Determine the (X, Y) coordinate at the center of the cell enclosing the given text.  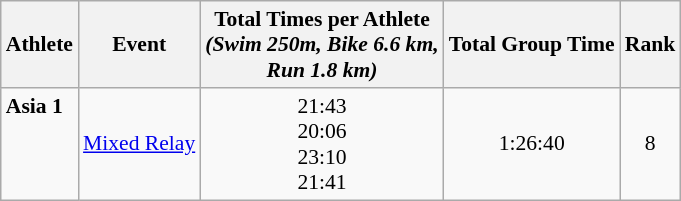
1:26:40 (532, 144)
Mixed Relay (139, 144)
Asia 1 (40, 144)
21:4320:0623:1021:41 (322, 144)
Total Times per Athlete (Swim 250m, Bike 6.6 km, Run 1.8 km) (322, 44)
Rank (650, 44)
Athlete (40, 44)
Event (139, 44)
Total Group Time (532, 44)
8 (650, 144)
